Capture the cell that displays the provided text and extract its (X, Y) central coordinate. 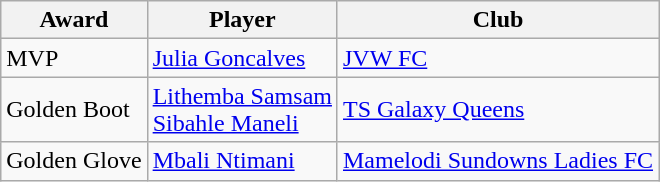
MVP (74, 58)
Julia Goncalves (242, 58)
Mamelodi Sundowns Ladies FC (498, 161)
Mbali Ntimani (242, 161)
Lithemba SamsamSibahle Maneli (242, 110)
JVW FC (498, 58)
TS Galaxy Queens (498, 110)
Player (242, 20)
Award (74, 20)
Golden Boot (74, 110)
Club (498, 20)
Golden Glove (74, 161)
